Identify which cell holds the provided text, then report its [x, y] central coordinate. 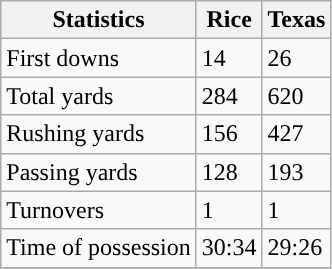
Texas [296, 20]
Rushing yards [99, 134]
427 [296, 134]
14 [229, 58]
29:26 [296, 248]
Rice [229, 20]
156 [229, 134]
620 [296, 96]
30:34 [229, 248]
Turnovers [99, 210]
128 [229, 172]
First downs [99, 58]
Statistics [99, 20]
Total yards [99, 96]
Time of possession [99, 248]
26 [296, 58]
284 [229, 96]
193 [296, 172]
Passing yards [99, 172]
